Search for the cell housing the specified text and yield its (x, y) center coordinate. 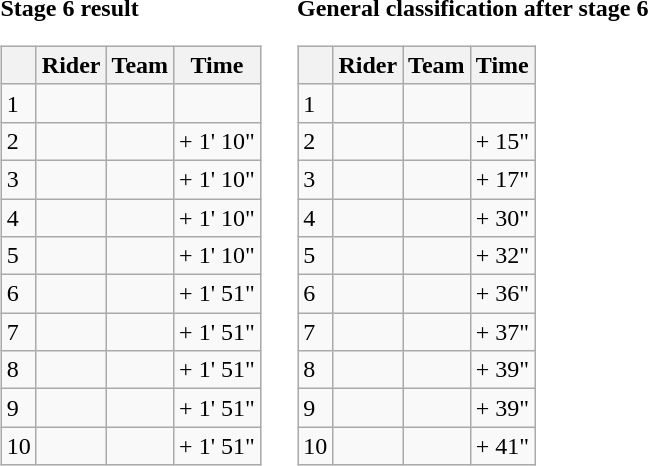
+ 37" (502, 332)
+ 30" (502, 217)
+ 32" (502, 256)
+ 41" (502, 446)
+ 15" (502, 141)
+ 17" (502, 179)
+ 36" (502, 294)
